Capture the cell that displays the provided text and extract its [x, y] central coordinate. 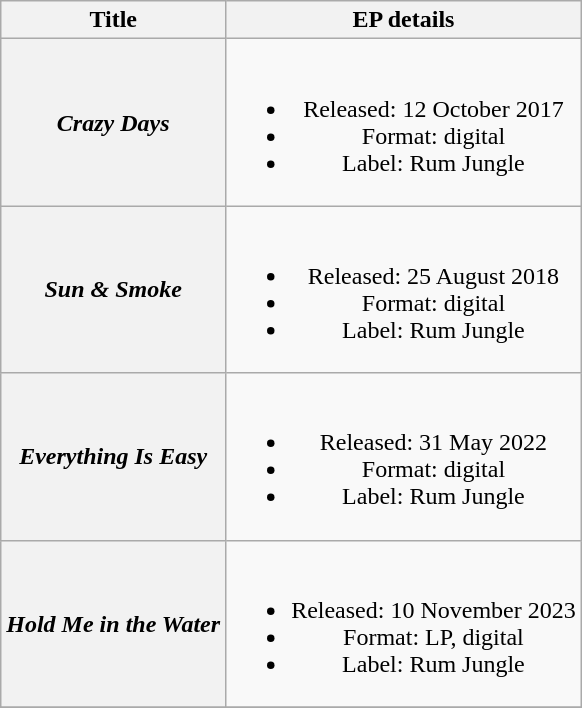
Everything Is Easy [114, 456]
EP details [404, 20]
Crazy Days [114, 122]
Released: 12 October 2017Format: digitalLabel: Rum Jungle [404, 122]
Sun & Smoke [114, 290]
Released: 25 August 2018Format: digitalLabel: Rum Jungle [404, 290]
Released: 31 May 2022Format: digitalLabel: Rum Jungle [404, 456]
Released: 10 November 2023Format: LP, digitalLabel: Rum Jungle [404, 624]
Hold Me in the Water [114, 624]
Title [114, 20]
